Find where the given text appears and provide that cell's center as (x, y) coordinate. 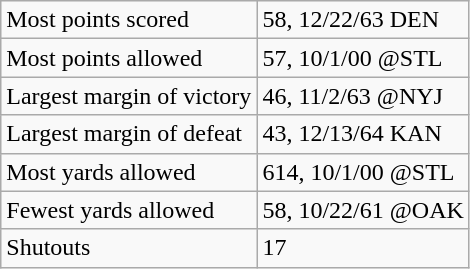
17 (364, 248)
Most points scored (129, 20)
Most yards allowed (129, 172)
614, 10/1/00 @STL (364, 172)
Largest margin of defeat (129, 134)
Shutouts (129, 248)
Most points allowed (129, 58)
46, 11/2/63 @NYJ (364, 96)
Largest margin of victory (129, 96)
Fewest yards allowed (129, 210)
43, 12/13/64 KAN (364, 134)
58, 12/22/63 DEN (364, 20)
57, 10/1/00 @STL (364, 58)
58, 10/22/61 @OAK (364, 210)
